For the text-containing cell, return its midpoint in (x, y) coordinate format. 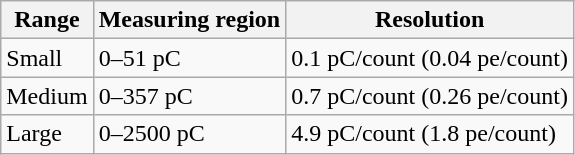
4.9 pC/count (1.8 pe/count) (430, 134)
0.7 pC/count (0.26 pe/count) (430, 96)
Medium (47, 96)
Small (47, 58)
0.1 pC/count (0.04 pe/count) (430, 58)
Range (47, 20)
Resolution (430, 20)
0–2500 pC (190, 134)
0–357 pC (190, 96)
Large (47, 134)
Measuring region (190, 20)
0–51 pC (190, 58)
